Find where the given text appears and provide that cell's center as [x, y] coordinate. 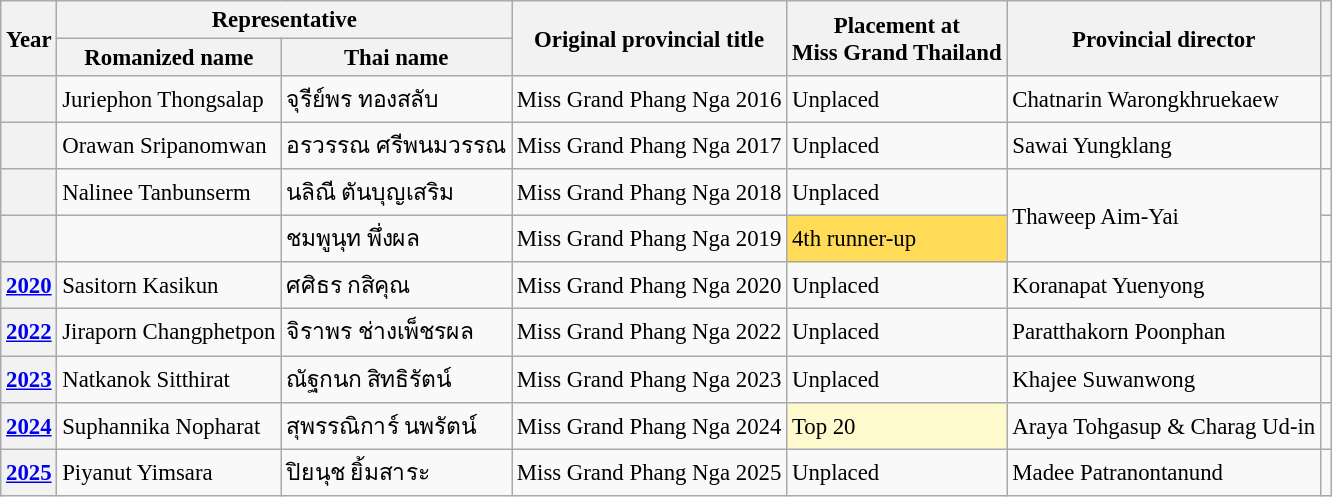
Miss Grand Phang Nga 2022 [650, 332]
นลิณี ตันบุญเสริม [396, 192]
Orawan Sripanomwan [169, 146]
2025 [29, 472]
Thai name [396, 58]
Nalinee Tanbunserm [169, 192]
Miss Grand Phang Nga 2023 [650, 380]
Miss Grand Phang Nga 2025 [650, 472]
Natkanok Sitthirat [169, 380]
4th runner-up [897, 240]
Miss Grand Phang Nga 2020 [650, 286]
Chatnarin Warongkhruekaew [1164, 100]
2020 [29, 286]
2023 [29, 380]
จิราพร ช่างเพ็ชรผล [396, 332]
Miss Grand Phang Nga 2016 [650, 100]
Top 20 [897, 426]
Araya Tohgasup & Charag Ud-in [1164, 426]
Romanized name [169, 58]
Suphannika Nopharat [169, 426]
สุพรรณิการ์ นพรัตน์ [396, 426]
Original provincial title [650, 38]
Year [29, 38]
Miss Grand Phang Nga 2018 [650, 192]
ชมพูนุท พึ่งผล [396, 240]
Placement atMiss Grand Thailand [897, 38]
Paratthakorn Poonphan [1164, 332]
Jiraporn Changphetpon [169, 332]
Madee Patranontanund [1164, 472]
ศศิธร กสิคุณ [396, 286]
Sawai Yungklang [1164, 146]
ณัฐกนก สิทธิรัตน์ [396, 380]
Representative [284, 20]
Miss Grand Phang Nga 2019 [650, 240]
จุรีย์พร ทองสลับ [396, 100]
2024 [29, 426]
Thaweep Aim-Yai [1164, 216]
Koranapat Yuenyong [1164, 286]
อรวรรณ ศรีพนมวรรณ [396, 146]
Miss Grand Phang Nga 2024 [650, 426]
Juriephon Thongsalap [169, 100]
Miss Grand Phang Nga 2017 [650, 146]
Khajee Suwanwong [1164, 380]
ปิยนุช ยิ้มสาระ [396, 472]
2022 [29, 332]
Provincial director [1164, 38]
Sasitorn Kasikun [169, 286]
Piyanut Yimsara [169, 472]
